Search for the cell housing the specified text and yield its (x, y) center coordinate. 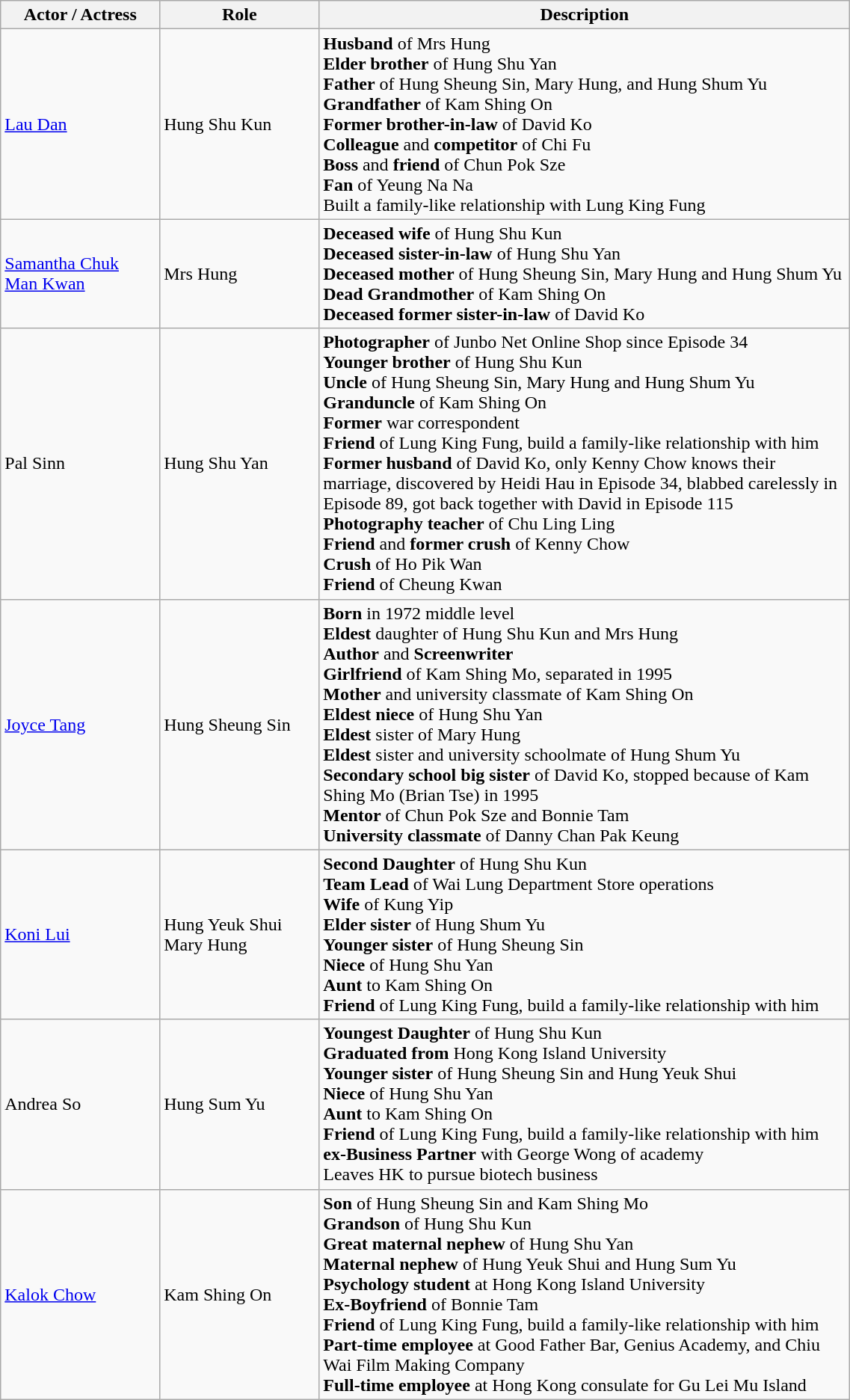
Joyce Tang (81, 724)
Description (585, 15)
Kalok Chow (81, 1294)
Pal Sinn (81, 464)
Hung Shu Yan (239, 464)
Hung Sum Yu (239, 1104)
Koni Lui (81, 935)
Hung Shu Kun (239, 124)
Role (239, 15)
Actor / Actress (81, 15)
Samantha Chuk Man Kwan (81, 274)
Hung Sheung Sin (239, 724)
Mrs Hung (239, 274)
Kam Shing On (239, 1294)
Lau Dan (81, 124)
Andrea So (81, 1104)
Hung Yeuk ShuiMary Hung (239, 935)
